Find where the given text appears and provide that cell's center as [X, Y] coordinate. 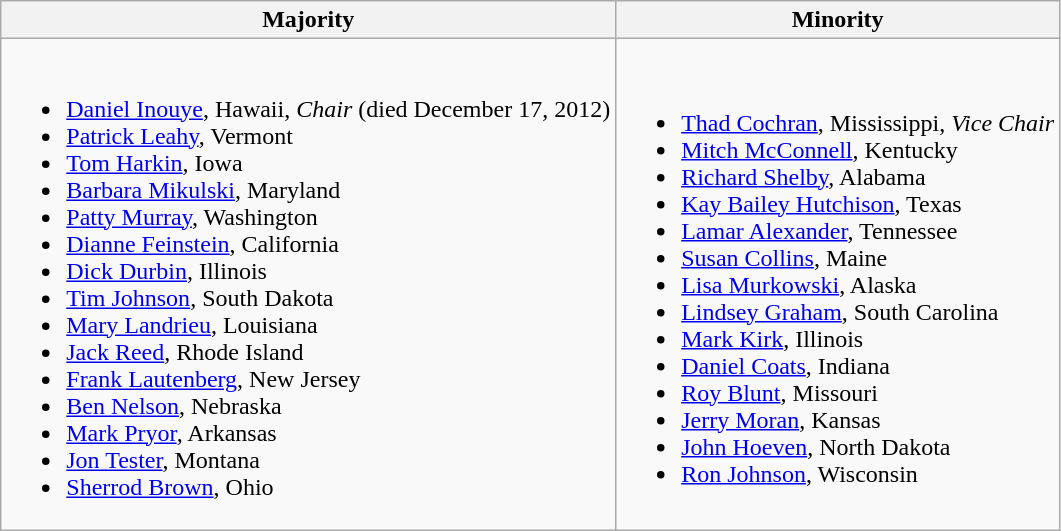
Minority [838, 20]
Majority [308, 20]
